Capture the cell that displays the provided text and extract its (x, y) central coordinate. 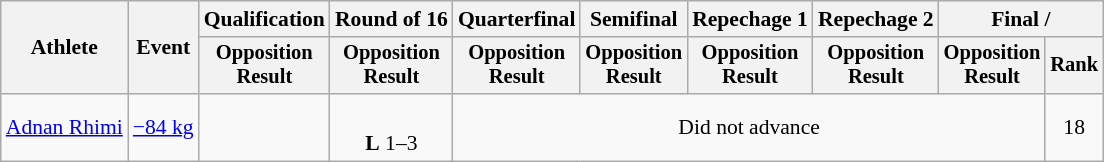
Adnan Rhimi (64, 128)
Repechage 2 (876, 19)
Final / (1021, 19)
Event (164, 48)
Athlete (64, 48)
Did not advance (749, 128)
Round of 16 (392, 19)
Qualification (264, 19)
Quarterfinal (517, 19)
Rank (1074, 66)
Semifinal (634, 19)
Repechage 1 (750, 19)
L 1–3 (392, 128)
18 (1074, 128)
−84 kg (164, 128)
